Search for the cell housing the specified text and yield its [X, Y] center coordinate. 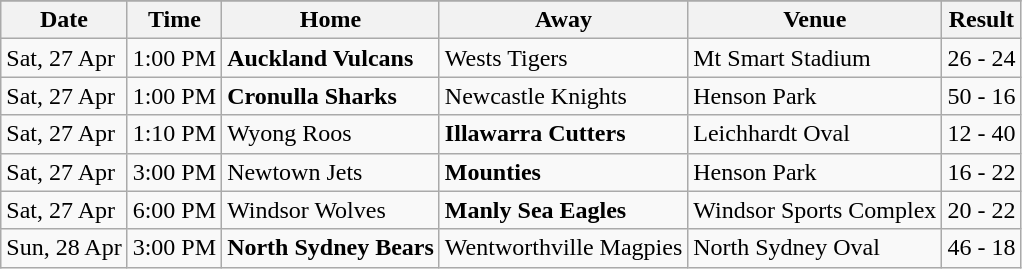
Leichhardt Oval [815, 134]
Date [64, 20]
Home [331, 20]
6:00 PM [174, 210]
Cronulla Sharks [331, 96]
Mt Smart Stadium [815, 58]
Windsor Wolves [331, 210]
Wyong Roos [331, 134]
50 - 16 [982, 96]
Windsor Sports Complex [815, 210]
Wests Tigers [563, 58]
Auckland Vulcans [331, 58]
Time [174, 20]
Venue [815, 20]
Newtown Jets [331, 172]
Result [982, 20]
North Sydney Oval [815, 248]
Away [563, 20]
46 - 18 [982, 248]
20 - 22 [982, 210]
26 - 24 [982, 58]
16 - 22 [982, 172]
Wentworthville Magpies [563, 248]
Sun, 28 Apr [64, 248]
Mounties [563, 172]
1:10 PM [174, 134]
Illawarra Cutters [563, 134]
12 - 40 [982, 134]
North Sydney Bears [331, 248]
Newcastle Knights [563, 96]
Manly Sea Eagles [563, 210]
